Capture the cell that displays the provided text and extract its [X, Y] central coordinate. 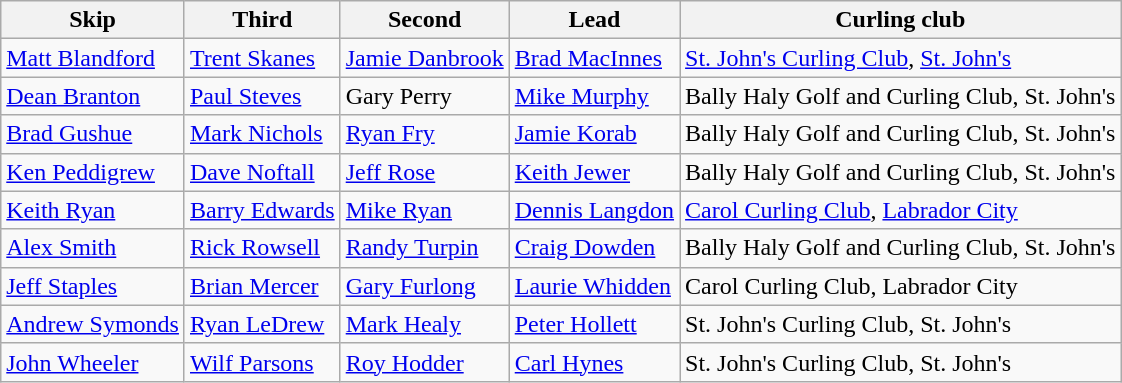
Ryan LeDrew [262, 324]
Second [424, 20]
Mark Nichols [262, 134]
Alex Smith [93, 248]
Skip [93, 20]
Curling club [900, 20]
Dennis Langdon [594, 210]
Jamie Danbrook [424, 58]
Matt Blandford [93, 58]
Trent Skanes [262, 58]
Barry Edwards [262, 210]
Mark Healy [424, 324]
Peter Hollett [594, 324]
Jeff Rose [424, 172]
Ken Peddigrew [93, 172]
Mike Ryan [424, 210]
Lead [594, 20]
Craig Dowden [594, 248]
John Wheeler [93, 362]
Rick Rowsell [262, 248]
Dave Noftall [262, 172]
Carl Hynes [594, 362]
Jeff Staples [93, 286]
Ryan Fry [424, 134]
Laurie Whidden [594, 286]
Keith Ryan [93, 210]
Brian Mercer [262, 286]
Jamie Korab [594, 134]
Mike Murphy [594, 96]
Brad MacInnes [594, 58]
Third [262, 20]
Keith Jewer [594, 172]
Wilf Parsons [262, 362]
Gary Furlong [424, 286]
Dean Branton [93, 96]
Andrew Symonds [93, 324]
Gary Perry [424, 96]
Paul Steves [262, 96]
Roy Hodder [424, 362]
Brad Gushue [93, 134]
Randy Turpin [424, 248]
